Detect which cell encompasses the target text, then output its [x, y] center coordinate. 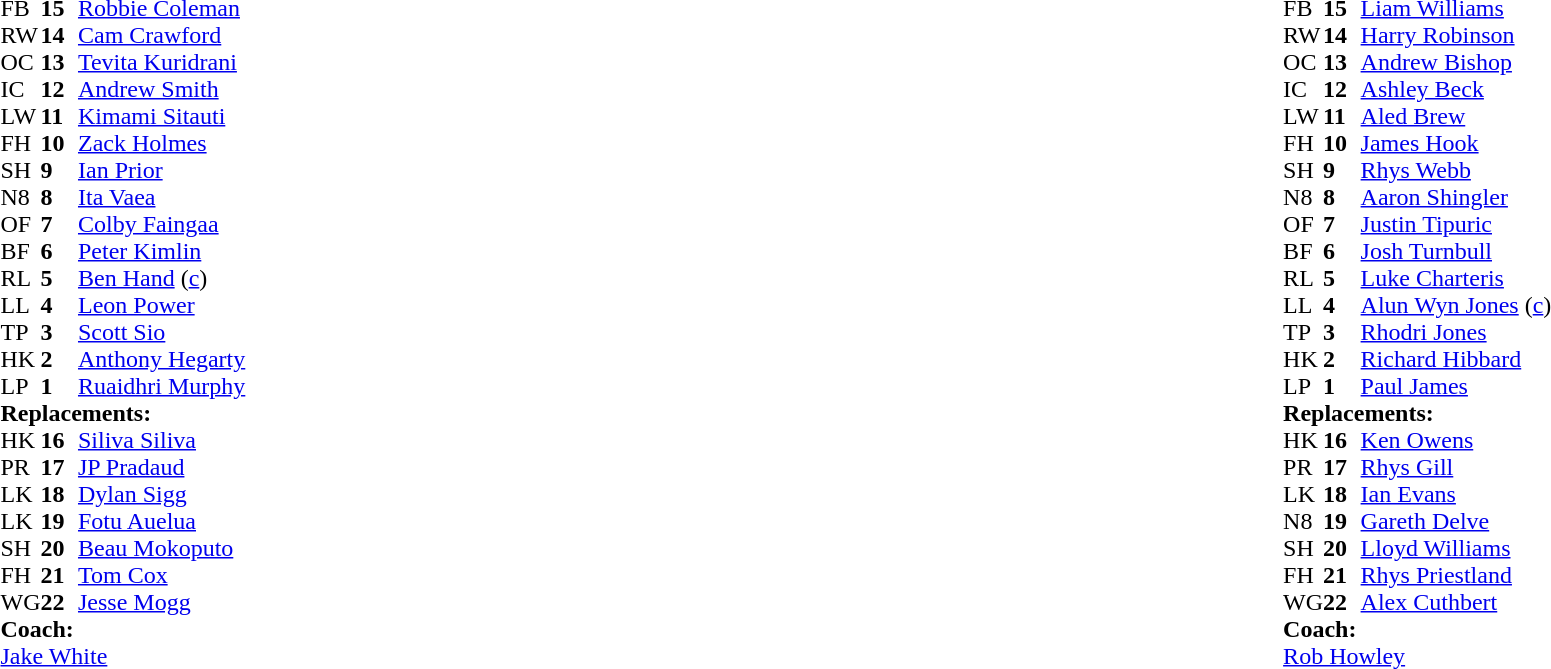
Ita Vaea [162, 198]
Scott Sio [162, 332]
Ruaidhri Murphy [162, 386]
Tom Cox [162, 576]
Anthony Hegarty [162, 360]
Leon Power [162, 306]
Ben Hand (c) [162, 278]
JP Pradaud [162, 468]
Jake White [122, 656]
Andrew Smith [162, 90]
Jesse Mogg [162, 602]
Ian Prior [162, 170]
Fotu Auelua [162, 522]
Rob Howley [1417, 656]
Tevita Kuridrani [162, 62]
Zack Holmes [162, 144]
Beau Mokoputo [162, 548]
Colby Faingaa [162, 224]
Dylan Sigg [162, 494]
Cam Crawford [162, 36]
Peter Kimlin [162, 252]
Kimami Sitauti [162, 116]
Siliva Siliva [162, 440]
